For the text-containing cell, return its midpoint in [x, y] coordinate format. 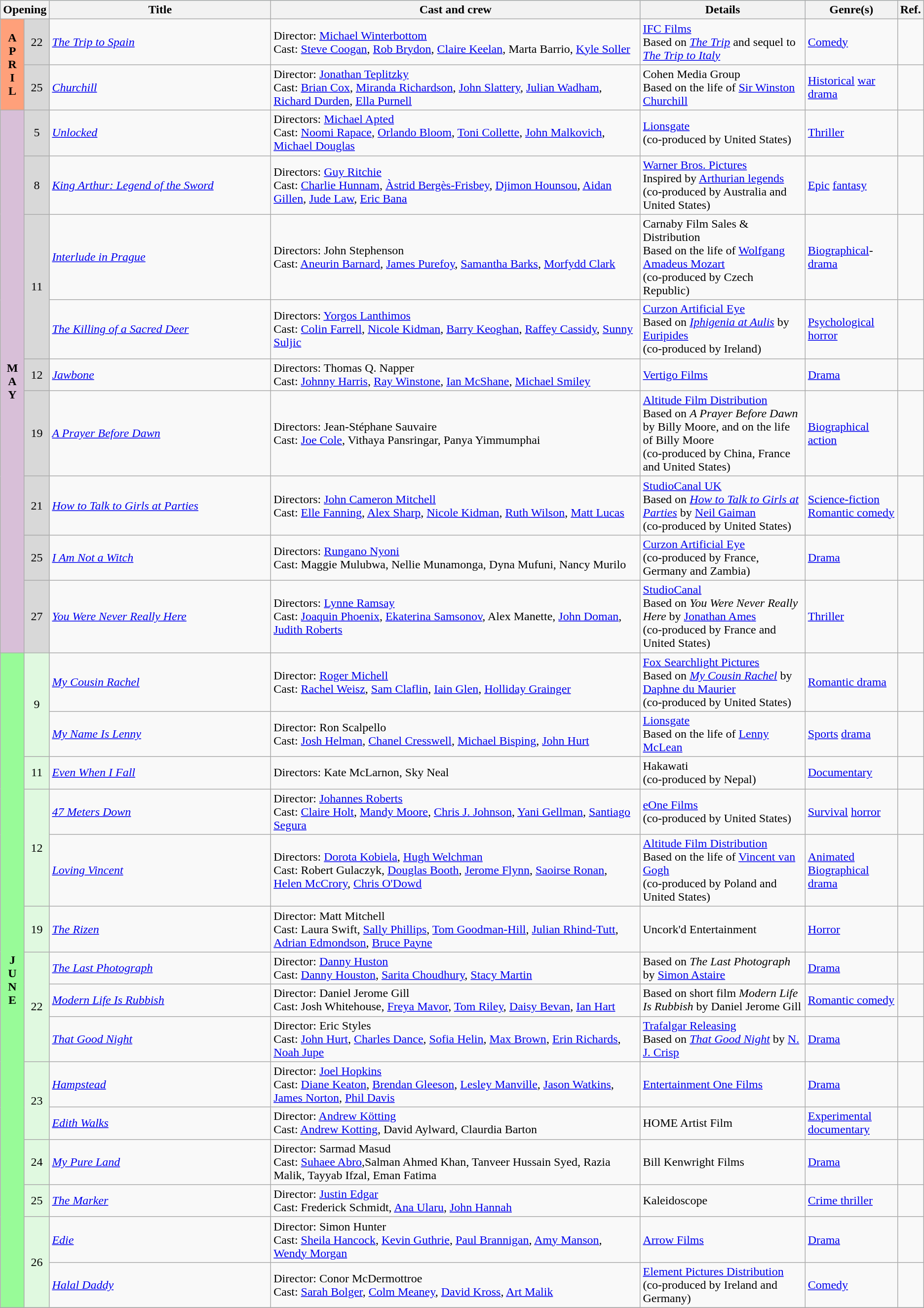
Director: Ron Scalpello Cast: Josh Helman, Chanel Cresswell, Michael Bisping, John Hurt [456, 734]
Director: Conor McDermottroe Cast: Sarah Bolger, Colm Meaney, David Kross, Art Malik [456, 1285]
Directors: Jean-Stéphane Sauvaire Cast: Joe Cole, Vithaya Pansringar, Panya Yimmumphai [456, 434]
Survival horror [851, 812]
Unlocked [160, 133]
Director: Sarmad Masud Cast: Suhaee Abro,Salman Ahmed Khan, Tanveer Hussain Syed, Razia Malik, Tayyab Ifzal, Eman Fatima [456, 1162]
Director: Simon Hunter Cast: Sheila Hancock, Kevin Guthrie, Paul Brannigan, Amy Manson, Wendy Morgan [456, 1239]
eOne Films (co-produced by United States) [723, 812]
Directors: John Cameron Mitchell Cast: Elle Fanning, Alex Sharp, Nicole Kidman, Ruth Wilson, Matt Lucas [456, 506]
Cohen Media Group Based on the life of Sir Winston Churchill [723, 87]
Science-fiction Romantic comedy [851, 506]
Animated Biographical drama [851, 871]
23 [37, 1100]
The Marker [160, 1201]
JUNE [13, 981]
How to Talk to Girls at Parties [160, 506]
Director: Roger Michell Cast: Rachel Weisz, Sam Claflin, Iain Glen, Holliday Grainger [456, 682]
The Last Photograph [160, 968]
You Were Never Really Here [160, 616]
Vertigo Films [723, 374]
The Trip to Spain [160, 42]
Hakawati (co-produced by Nepal) [723, 773]
Documentary [851, 773]
MAY [13, 381]
Directors: Guy Ritchie Cast: Charlie Hunnam, Àstrid Bergès-Frisbey, Djimon Hounsou, Aidan Gillen, Jude Law, Eric Bana [456, 185]
Trafalgar Releasing Based on That Good Night by N. J. Crisp [723, 1039]
The Rizen [160, 929]
8 [37, 185]
Directors: Michael Apted Cast: Noomi Rapace, Orlando Bloom, Toni Collette, John Malkovich, Michael Douglas [456, 133]
Title [160, 10]
Directors: Lynne Ramsay Cast: Joaquin Phoenix, Ekaterina Samsonov, Alex Manette, John Doman, Judith Roberts [456, 616]
Warner Bros. Pictures Inspired by Arthurian legends (co-produced by Australia and United States) [723, 185]
HOME Artist Film [723, 1123]
Kaleidoscope [723, 1201]
Director: Jonathan Teplitzky Cast: Brian Cox, Miranda Richardson, John Slattery, Julian Wadham, Richard Durden, Ella Purnell [456, 87]
StudioCanal UK Based on How to Talk to Girls at Parties by Neil Gaiman (co-produced by United States) [723, 506]
Altitude Film Distribution Based on the life of Vincent van Gogh (co-produced by Poland and United States) [723, 871]
Directors: Dorota Kobiela, Hugh Welchman Cast: Robert Gulaczyk, Douglas Booth, Jerome Flynn, Saoirse Ronan, Helen McCrory, Chris O'Dowd [456, 871]
Director: Johannes Roberts Cast: Claire Holt, Mandy Moore, Chris J. Johnson, Yani Gellman, Santiago Segura [456, 812]
Director: Eric Styles Cast: John Hurt, Charles Dance, Sofia Helin, Max Brown, Erin Richards, Noah Jupe [456, 1039]
Details [723, 10]
Director: Justin Edgar Cast: Frederick Schmidt, Ana Ularu, John Hannah [456, 1201]
Directors: Yorgos Lanthimos Cast: Colin Farrell, Nicole Kidman, Barry Keoghan, Raffey Cassidy, Sunny Suljic [456, 329]
Genre(s) [851, 10]
Bill Kenwright Films [723, 1162]
Director: Andrew Kötting Cast: Andrew Kotting, David Aylward, Claurdia Barton [456, 1123]
Edith Walks [160, 1123]
Halal Daddy [160, 1285]
Fox Searchlight Pictures Based on My Cousin Rachel by Daphne du Maurier (co-produced by United States) [723, 682]
Jawbone [160, 374]
My Pure Land [160, 1162]
Arrow Films [723, 1239]
Element Pictures Distribution (co-produced by Ireland and Germany) [723, 1285]
I Am Not a Witch [160, 557]
Experimental documentary [851, 1123]
Romantic comedy [851, 1000]
Directors: Thomas Q. Napper Cast: Johnny Harris, Ray Winstone, Ian McShane, Michael Smiley [456, 374]
Interlude in Prague [160, 257]
IFC Films Based on The Trip and sequel to The Trip to Italy [723, 42]
Hampstead [160, 1084]
24 [37, 1162]
StudioCanal Based on You Were Never Really Here by Jonathan Ames (co-produced by France and United States) [723, 616]
Based on short film Modern Life Is Rubbish by Daniel Jerome Gill [723, 1000]
Horror [851, 929]
5 [37, 133]
9 [37, 705]
Director: Daniel Jerome Gill Cast: Josh Whitehouse, Freya Mavor, Tom Riley, Daisy Bevan, Ian Hart [456, 1000]
My Cousin Rachel [160, 682]
Historical war drama [851, 87]
Director: Danny Huston Cast: Danny Houston, Sarita Choudhury, Stacy Martin [456, 968]
Entertainment One Films [723, 1084]
Romantic drama [851, 682]
Curzon Artificial Eye (co-produced by France, Germany and Zambia) [723, 557]
Sports drama [851, 734]
Director: Matt Mitchell Cast: Laura Swift, Sally Phillips, Tom Goodman-Hill, Julian Rhind-Tutt, Adrian Edmondson, Bruce Payne [456, 929]
Crime thriller [851, 1201]
Based on The Last Photograph by Simon Astaire [723, 968]
Cast and crew [456, 10]
Edie [160, 1239]
27 [37, 616]
Lionsgate Based on the life of Lenny McLean [723, 734]
Even When I Fall [160, 773]
King Arthur: Legend of the Sword [160, 185]
Biographical action [851, 434]
47 Meters Down [160, 812]
Biographical-drama [851, 257]
Churchill [160, 87]
Directors: Rungano Nyoni Cast: Maggie Mulubwa, Nellie Munamonga, Dyna Mufuni, Nancy Murilo [456, 557]
Directors: John Stephenson Cast: Aneurin Barnard, James Purefoy, Samantha Barks, Morfydd Clark [456, 257]
Lionsgate (co-produced by United States) [723, 133]
The Killing of a Sacred Deer [160, 329]
Carnaby Film Sales & Distribution Based on the life of Wolfgang Amadeus Mozart (co-produced by Czech Republic) [723, 257]
Loving Vincent [160, 871]
Uncork'd Entertainment [723, 929]
Psychological horror [851, 329]
Opening [25, 10]
Epic fantasy [851, 185]
Ref. [910, 10]
21 [37, 506]
My Name Is Lenny [160, 734]
That Good Night [160, 1039]
Director: Michael Winterbottom Cast: Steve Coogan, Rob Brydon, Claire Keelan, Marta Barrio, Kyle Soller [456, 42]
Directors: Kate McLarnon, Sky Neal [456, 773]
APRIL [13, 65]
Modern Life Is Rubbish [160, 1000]
26 [37, 1262]
Director: Joel Hopkins Cast: Diane Keaton, Brendan Gleeson, Lesley Manville, Jason Watkins, James Norton, Phil Davis [456, 1084]
Curzon Artificial Eye Based on Iphigenia at Aulis by Euripides (co-produced by Ireland) [723, 329]
A Prayer Before Dawn [160, 434]
